Capture the cell that displays the provided text and extract its (x, y) central coordinate. 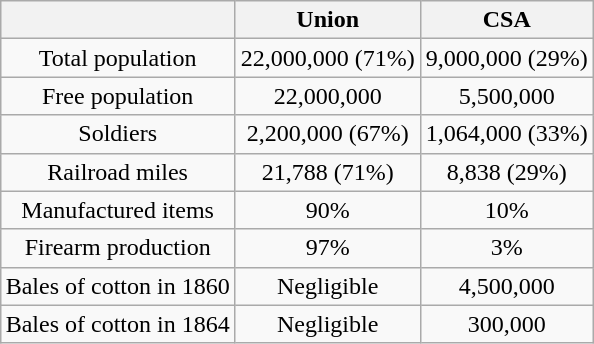
Free population (118, 96)
22,000,000 (71%) (328, 58)
5,500,000 (506, 96)
CSA (506, 20)
Total population (118, 58)
Firearm production (118, 248)
Railroad miles (118, 172)
9,000,000 (29%) (506, 58)
8,838 (29%) (506, 172)
Union (328, 20)
2,200,000 (67%) (328, 134)
Manufactured items (118, 210)
3% (506, 248)
22,000,000 (328, 96)
Soldiers (118, 134)
21,788 (71%) (328, 172)
10% (506, 210)
97% (328, 248)
90% (328, 210)
1,064,000 (33%) (506, 134)
300,000 (506, 324)
Bales of cotton in 1860 (118, 286)
Bales of cotton in 1864 (118, 324)
4,500,000 (506, 286)
